From the cell containing the given text, extract its center point as [x, y] coordinate. 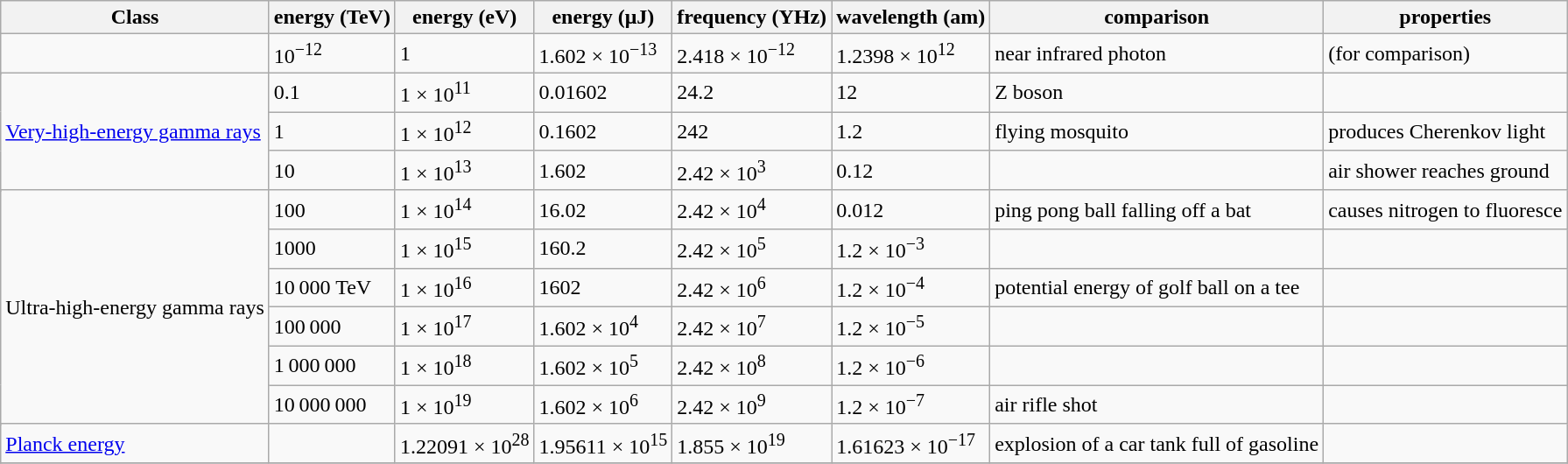
1.602 × 10−13 [603, 54]
160.2 [603, 249]
wavelength (am) [911, 18]
0.1602 [603, 131]
causes nitrogen to fluoresce [1445, 210]
Planck energy [135, 443]
0.1 [332, 93]
1 × 1011 [464, 93]
1.2 [911, 131]
flying mosquito [1157, 131]
2.42 × 103 [752, 170]
1.2398 × 1012 [911, 54]
energy (μJ) [603, 18]
1.602 × 106 [603, 404]
2.42 × 108 [752, 366]
Ultra-high-energy gamma rays [135, 306]
1.2 × 10−3 [911, 249]
energy (eV) [464, 18]
1.2 × 10−7 [911, 404]
10 000 TeV [332, 287]
(for comparison) [1445, 54]
1.855 × 1019 [752, 443]
2.418 × 10−12 [752, 54]
1.95611 × 1015 [603, 443]
1.602 [603, 170]
2.42 × 106 [752, 287]
properties [1445, 18]
10−12 [332, 54]
24.2 [752, 93]
10 000 000 [332, 404]
10 [332, 170]
1 × 1015 [464, 249]
242 [752, 131]
Class [135, 18]
16.02 [603, 210]
100 000 [332, 327]
1 × 1012 [464, 131]
1.2 × 10−6 [911, 366]
1 000 000 [332, 366]
air shower reaches ground [1445, 170]
1 × 1016 [464, 287]
1.2 × 10−5 [911, 327]
air rifle shot [1157, 404]
1.2 × 10−4 [911, 287]
2.42 × 107 [752, 327]
0.012 [911, 210]
comparison [1157, 18]
1.602 × 105 [603, 366]
1602 [603, 287]
1 × 1018 [464, 366]
1.22091 × 1028 [464, 443]
potential energy of golf ball on a tee [1157, 287]
explosion of a car tank full of gasoline [1157, 443]
Very-high-energy gamma rays [135, 131]
ping pong ball falling off a bat [1157, 210]
near infrared photon [1157, 54]
100 [332, 210]
energy (TeV) [332, 18]
0.12 [911, 170]
frequency (YHz) [752, 18]
1 × 1013 [464, 170]
1.602 × 104 [603, 327]
2.42 × 109 [752, 404]
produces Cherenkov light [1445, 131]
1 × 1019 [464, 404]
2.42 × 104 [752, 210]
Z boson [1157, 93]
1.61623 × 10−17 [911, 443]
12 [911, 93]
0.01602 [603, 93]
1 × 1017 [464, 327]
1000 [332, 249]
2.42 × 105 [752, 249]
1 × 1014 [464, 210]
